Find where the given text appears and provide that cell's center as [X, Y] coordinate. 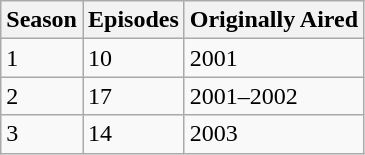
Originally Aired [274, 20]
2001 [274, 58]
Episodes [133, 20]
3 [42, 134]
17 [133, 96]
2 [42, 96]
1 [42, 58]
Season [42, 20]
10 [133, 58]
2003 [274, 134]
2001–2002 [274, 96]
14 [133, 134]
